Search for the cell housing the specified text and yield its (X, Y) center coordinate. 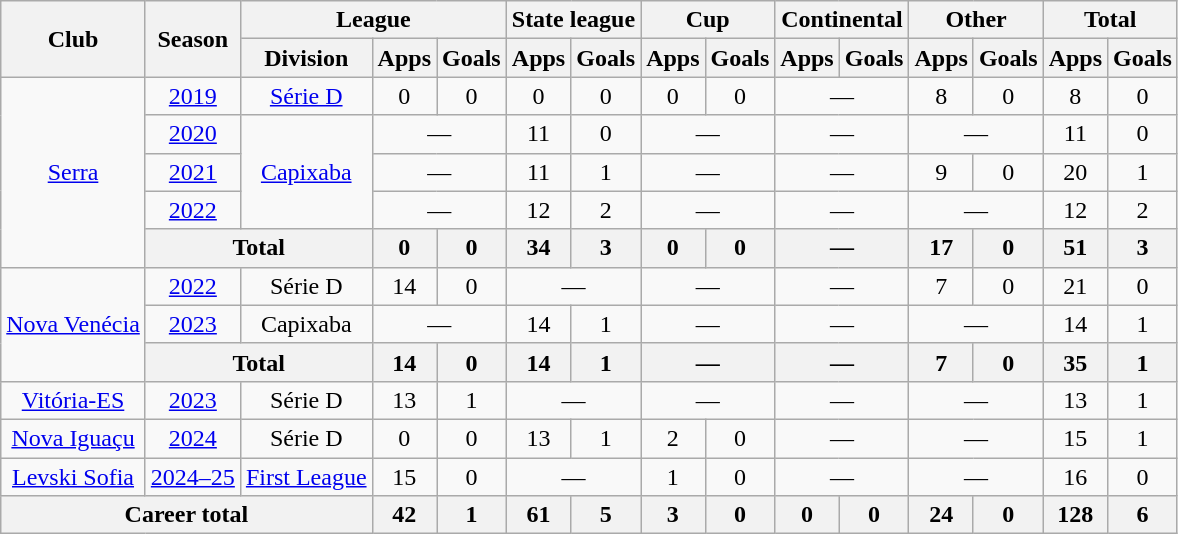
17 (941, 248)
6 (1143, 515)
Levski Sofia (74, 477)
Cup (708, 20)
Serra (74, 172)
League (373, 20)
42 (404, 515)
Nova Venécia (74, 324)
21 (1075, 286)
2020 (192, 134)
Vitória-ES (74, 400)
34 (538, 248)
24 (941, 515)
First League (306, 477)
16 (1075, 477)
51 (1075, 248)
128 (1075, 515)
35 (1075, 362)
20 (1075, 172)
Season (192, 39)
Club (74, 39)
Career total (186, 515)
5 (606, 515)
61 (538, 515)
2019 (192, 96)
State league (573, 20)
2021 (192, 172)
2024–25 (192, 477)
Continental (842, 20)
Nova Iguaçu (74, 438)
2024 (192, 438)
9 (941, 172)
Other (976, 20)
Division (306, 58)
